Output the (X, Y) coordinate of the center of the cell containing the given text.  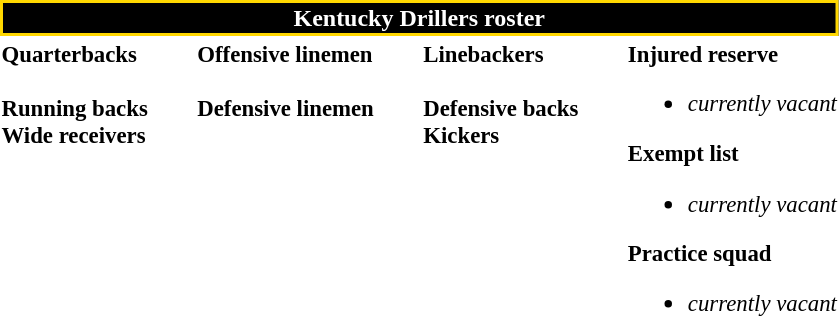
Kentucky Drillers roster (419, 18)
